Return [x, y] of the center of cell containing provided text 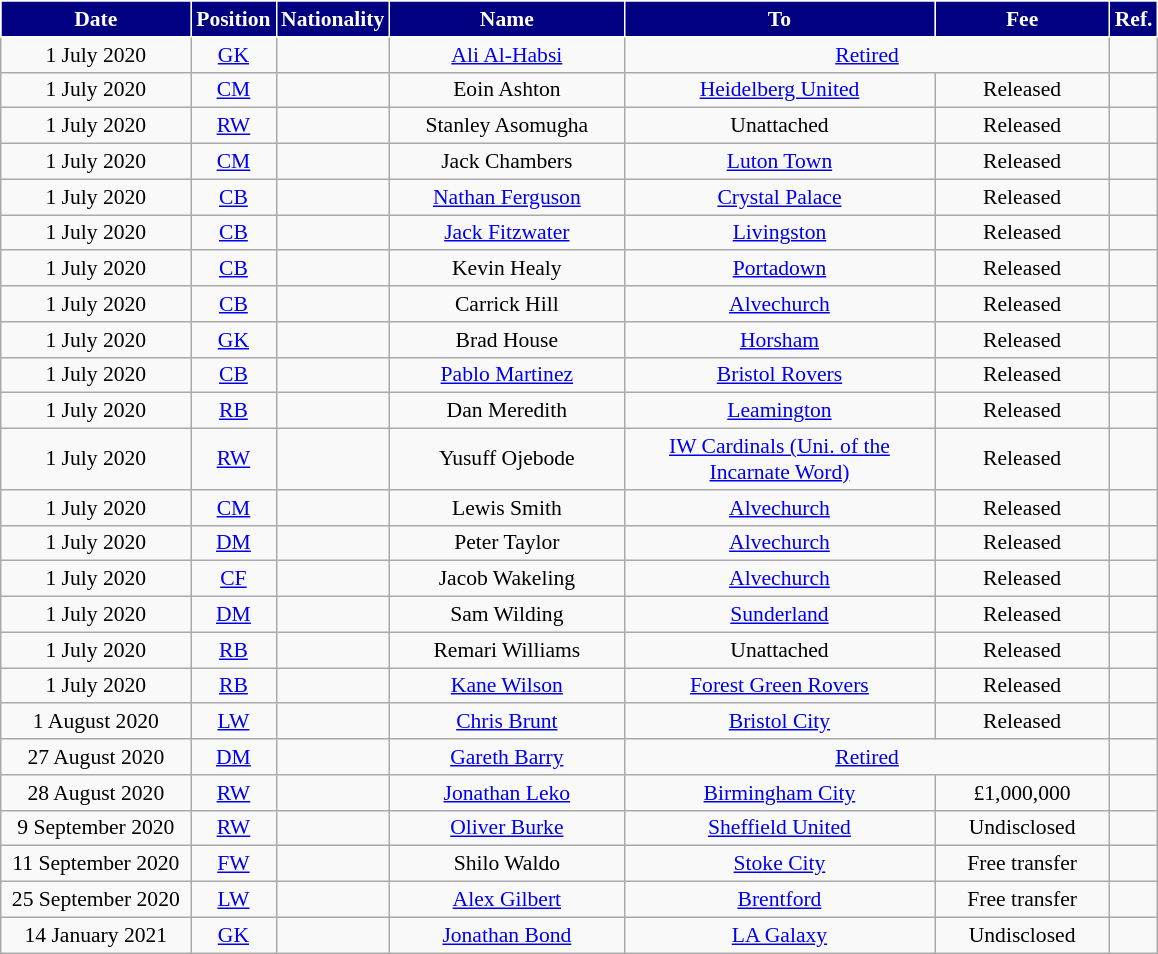
Portadown [779, 269]
Lewis Smith [506, 508]
Shilo Waldo [506, 864]
Ref. [1134, 19]
9 September 2020 [96, 828]
Oliver Burke [506, 828]
Chris Brunt [506, 722]
Sheffield United [779, 828]
LA Galaxy [779, 935]
Yusuff Ojebode [506, 460]
FW [234, 864]
Stoke City [779, 864]
11 September 2020 [96, 864]
Carrick Hill [506, 304]
IW Cardinals (Uni. of the Incarnate Word) [779, 460]
Position [234, 19]
Remari Williams [506, 650]
25 September 2020 [96, 900]
Sunderland [779, 615]
Sam Wilding [506, 615]
28 August 2020 [96, 793]
Pablo Martinez [506, 375]
Stanley Asomugha [506, 126]
Kane Wilson [506, 686]
Name [506, 19]
Peter Taylor [506, 543]
CF [234, 579]
Eoin Ashton [506, 90]
Jack Fitzwater [506, 233]
Brentford [779, 900]
To [779, 19]
Jonathan Bond [506, 935]
27 August 2020 [96, 757]
Kevin Healy [506, 269]
Luton Town [779, 162]
Date [96, 19]
Dan Meredith [506, 411]
Alex Gilbert [506, 900]
Jacob Wakeling [506, 579]
14 January 2021 [96, 935]
Jack Chambers [506, 162]
Heidelberg United [779, 90]
Crystal Palace [779, 197]
Nathan Ferguson [506, 197]
Livingston [779, 233]
Ali Al-Habsi [506, 55]
Nationality [332, 19]
£1,000,000 [1022, 793]
Leamington [779, 411]
Jonathan Leko [506, 793]
Bristol Rovers [779, 375]
Fee [1022, 19]
Brad House [506, 340]
Birmingham City [779, 793]
Horsham [779, 340]
Forest Green Rovers [779, 686]
1 August 2020 [96, 722]
Gareth Barry [506, 757]
Bristol City [779, 722]
